Search for the cell housing the specified text and yield its (X, Y) center coordinate. 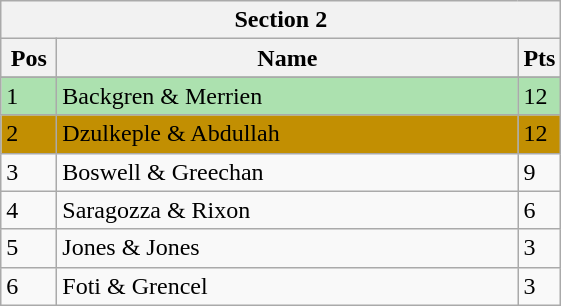
Backgren & Merrien (288, 96)
9 (540, 172)
Pos (29, 58)
5 (29, 248)
2 (29, 134)
Pts (540, 58)
4 (29, 210)
1 (29, 96)
Dzulkeple & Abdullah (288, 134)
Section 2 (281, 20)
Boswell & Greechan (288, 172)
Name (288, 58)
Jones & Jones (288, 248)
Foti & Grencel (288, 286)
Saragozza & Rixon (288, 210)
